Pinpoint the cell where the given text exists, returning its [X, Y] midpoint coordinate. 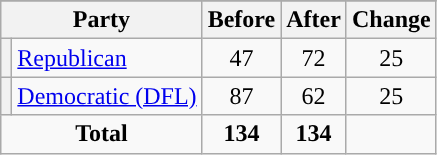
47 [242, 58]
Party [102, 20]
Before [242, 20]
After [314, 20]
Total [102, 134]
Change [391, 20]
87 [242, 96]
62 [314, 96]
Democratic (DFL) [107, 96]
Republican [107, 58]
72 [314, 58]
